Detect which cell encompasses the target text, then output its [X, Y] center coordinate. 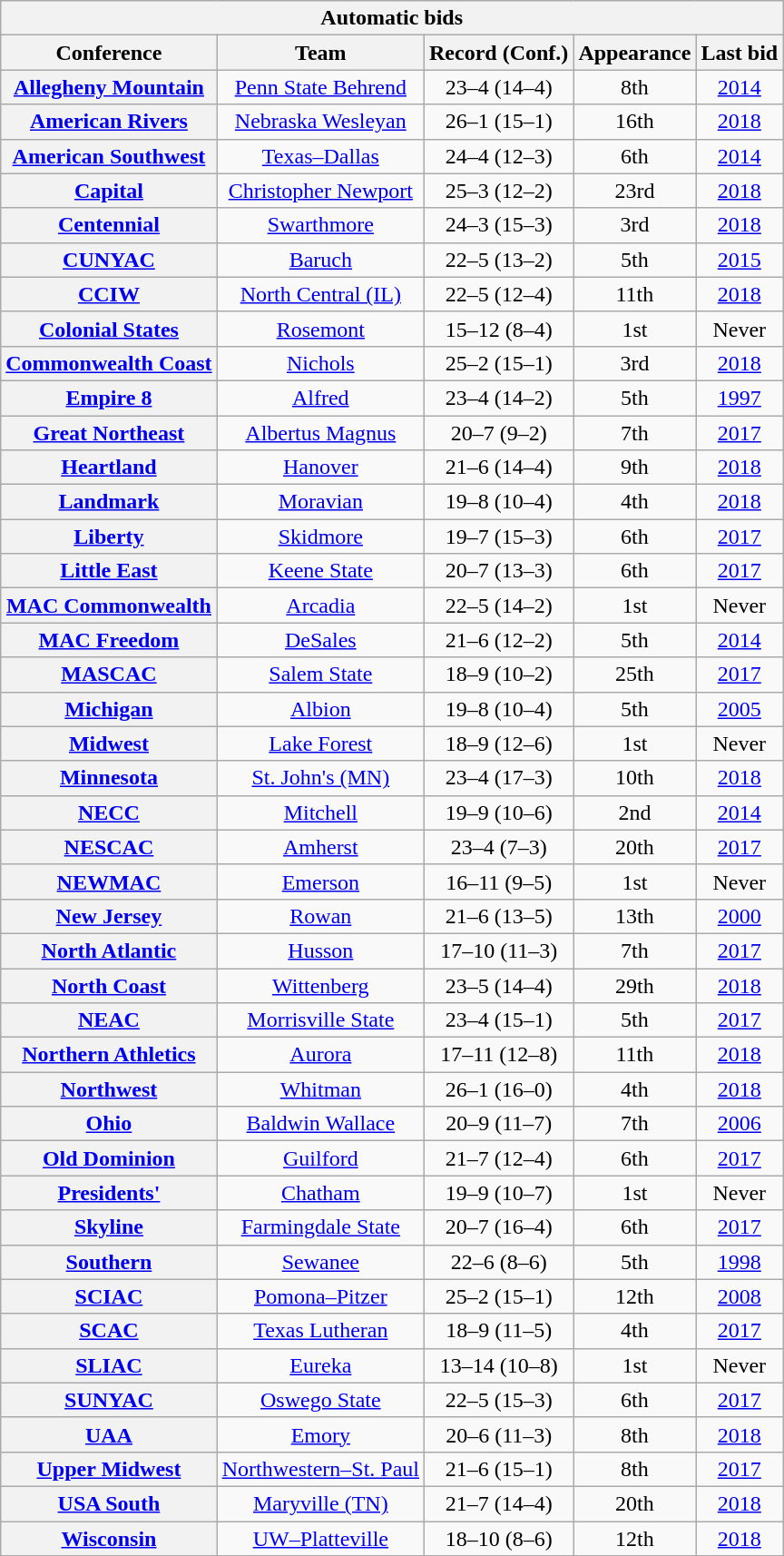
21–6 (14–4) [499, 468]
Northwestern–St. Paul [320, 1469]
23–4 (15–1) [499, 1020]
21–7 (12–4) [499, 1158]
Aurora [320, 1055]
10th [635, 778]
North Coast [109, 985]
17–10 (11–3) [499, 950]
2005 [740, 709]
Texas–Dallas [320, 156]
Oswego State [320, 1400]
North Central (IL) [320, 294]
2nd [635, 812]
Liberty [109, 537]
13–14 (10–8) [499, 1365]
New Jersey [109, 916]
Amherst [320, 847]
Guilford [320, 1158]
19–9 (10–7) [499, 1193]
USA South [109, 1503]
Moravian [320, 502]
MAC Commonwealth [109, 606]
18–10 (8–6) [499, 1539]
Nebraska Wesleyan [320, 122]
Conference [109, 53]
Keene State [320, 571]
Maryville (TN) [320, 1503]
Capital [109, 191]
Salem State [320, 675]
29th [635, 985]
Little East [109, 571]
Baruch [320, 260]
21–6 (15–1) [499, 1469]
Lake Forest [320, 744]
18–9 (12–6) [499, 744]
20–7 (9–2) [499, 433]
19–7 (15–3) [499, 537]
17–11 (12–8) [499, 1055]
22–5 (14–2) [499, 606]
Old Dominion [109, 1158]
Great Northeast [109, 433]
Baldwin Wallace [320, 1124]
2006 [740, 1124]
Michigan [109, 709]
American Southwest [109, 156]
UW–Platteville [320, 1539]
2015 [740, 260]
Landmark [109, 502]
Emerson [320, 881]
SCIAC [109, 1296]
Record (Conf.) [499, 53]
16th [635, 122]
Appearance [635, 53]
2008 [740, 1296]
Colonial States [109, 329]
16–11 (9–5) [499, 881]
DeSales [320, 640]
Rosemont [320, 329]
Mitchell [320, 812]
Skyline [109, 1227]
North Atlantic [109, 950]
23–4 (17–3) [499, 778]
Upper Midwest [109, 1469]
Hanover [320, 468]
Minnesota [109, 778]
Farmingdale State [320, 1227]
Texas Lutheran [320, 1331]
23–4 (14–2) [499, 398]
21–6 (12–2) [499, 640]
2000 [740, 916]
Christopher Newport [320, 191]
22–5 (13–2) [499, 260]
26–1 (16–0) [499, 1089]
Albertus Magnus [320, 433]
23–4 (14–4) [499, 87]
Eureka [320, 1365]
SLIAC [109, 1365]
SUNYAC [109, 1400]
9th [635, 468]
20–9 (11–7) [499, 1124]
19–9 (10–6) [499, 812]
23rd [635, 191]
Northern Athletics [109, 1055]
22–5 (12–4) [499, 294]
Arcadia [320, 606]
Empire 8 [109, 398]
13th [635, 916]
23–4 (7–3) [499, 847]
18–9 (10–2) [499, 675]
Rowan [320, 916]
Husson [320, 950]
Wisconsin [109, 1539]
Penn State Behrend [320, 87]
NECC [109, 812]
Ohio [109, 1124]
Wittenberg [320, 985]
CUNYAC [109, 260]
20–7 (16–4) [499, 1227]
24–3 (15–3) [499, 225]
Nichols [320, 363]
21–6 (13–5) [499, 916]
Midwest [109, 744]
St. John's (MN) [320, 778]
18–9 (11–5) [499, 1331]
25–3 (12–2) [499, 191]
20–7 (13–3) [499, 571]
Presidents' [109, 1193]
Alfred [320, 398]
Chatham [320, 1193]
Whitman [320, 1089]
20–6 (11–3) [499, 1434]
24–4 (12–3) [499, 156]
26–1 (15–1) [499, 122]
MAC Freedom [109, 640]
Last bid [740, 53]
NEAC [109, 1020]
Sewanee [320, 1262]
NESCAC [109, 847]
23–5 (14–4) [499, 985]
CCIW [109, 294]
Emory [320, 1434]
1997 [740, 398]
22–6 (8–6) [499, 1262]
Swarthmore [320, 225]
Southern [109, 1262]
Centennial [109, 225]
Skidmore [320, 537]
American Rivers [109, 122]
21–7 (14–4) [499, 1503]
Morrisville State [320, 1020]
Pomona–Pitzer [320, 1296]
NEWMAC [109, 881]
Team [320, 53]
MASCAC [109, 675]
1998 [740, 1262]
22–5 (15–3) [499, 1400]
25th [635, 675]
Northwest [109, 1089]
SCAC [109, 1331]
Allegheny Mountain [109, 87]
Albion [320, 709]
Automatic bids [392, 18]
Heartland [109, 468]
UAA [109, 1434]
Commonwealth Coast [109, 363]
15–12 (8–4) [499, 329]
